Locate the cell with the specified text and output its (x, y) center coordinate. 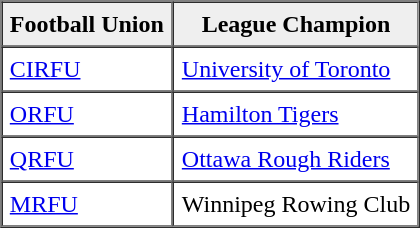
Hamilton Tigers (296, 114)
University of Toronto (296, 68)
CIRFU (87, 68)
League Champion (296, 24)
MRFU (87, 204)
Winnipeg Rowing Club (296, 204)
Ottawa Rough Riders (296, 158)
Football Union (87, 24)
QRFU (87, 158)
ORFU (87, 114)
